Return (X, Y) of the center of cell containing provided text 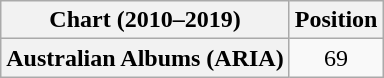
Position (336, 20)
Chart (2010–2019) (145, 20)
69 (336, 58)
Australian Albums (ARIA) (145, 58)
